Search for the cell housing the specified text and yield its (X, Y) center coordinate. 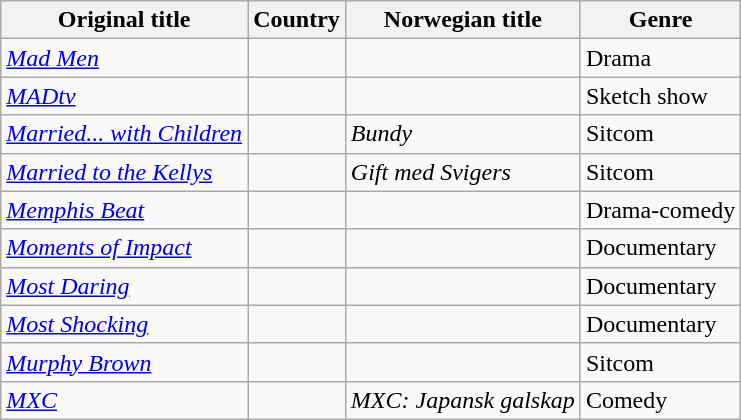
Genre (660, 20)
Sketch show (660, 96)
Drama (660, 58)
Murphy Brown (124, 362)
Norwegian title (462, 20)
Comedy (660, 400)
MADtv (124, 96)
Bundy (462, 134)
Country (297, 20)
Most Daring (124, 286)
Married... with Children (124, 134)
Most Shocking (124, 324)
Mad Men (124, 58)
MXC (124, 400)
Married to the Kellys (124, 172)
Gift med Svigers (462, 172)
Memphis Beat (124, 210)
Moments of Impact (124, 248)
MXC: Japansk galskap (462, 400)
Drama-comedy (660, 210)
Original title (124, 20)
